Identify which cell holds the provided text, then report its [X, Y] central coordinate. 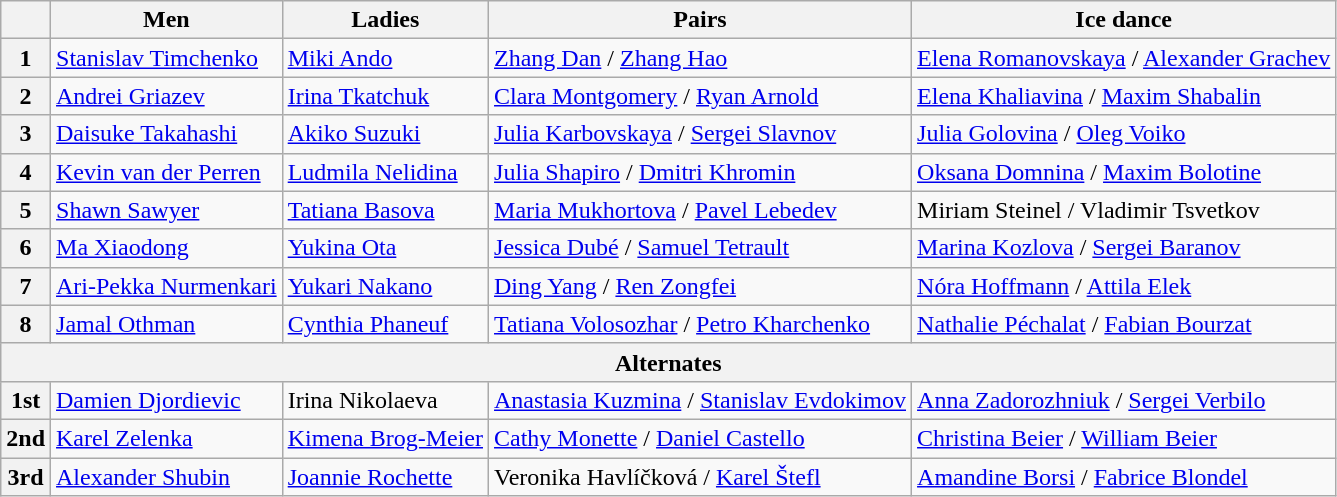
Cynthia Phaneuf [385, 324]
3 [26, 134]
Pairs [700, 20]
Veronika Havlíčková / Karel Štefl [700, 477]
Ludmila Nelidina [385, 172]
Karel Zelenka [167, 438]
Kevin van der Perren [167, 172]
Anastasia Kuzmina / Stanislav Evdokimov [700, 400]
Zhang Dan / Zhang Hao [700, 58]
Julia Karbovskaya / Sergei Slavnov [700, 134]
Joannie Rochette [385, 477]
Elena Romanovskaya / Alexander Grachev [1124, 58]
Amandine Borsi / Fabrice Blondel [1124, 477]
Julia Golovina / Oleg Voiko [1124, 134]
1st [26, 400]
Ma Xiaodong [167, 248]
6 [26, 248]
Jessica Dubé / Samuel Tetrault [700, 248]
Anna Zadorozhniuk / Sergei Verbilo [1124, 400]
Oksana Domnina / Maxim Bolotine [1124, 172]
Yukina Ota [385, 248]
Jamal Othman [167, 324]
Andrei Griazev [167, 96]
Akiko Suzuki [385, 134]
Ladies [385, 20]
1 [26, 58]
Men [167, 20]
Ice dance [1124, 20]
Miki Ando [385, 58]
Stanislav Timchenko [167, 58]
Miriam Steinel / Vladimir Tsvetkov [1124, 210]
3rd [26, 477]
Christina Beier / William Beier [1124, 438]
Ari-Pekka Nurmenkari [167, 286]
5 [26, 210]
Shawn Sawyer [167, 210]
Tatiana Volosozhar / Petro Kharchenko [700, 324]
7 [26, 286]
Kimena Brog-Meier [385, 438]
Marina Kozlova / Sergei Baranov [1124, 248]
Irina Tkatchuk [385, 96]
Maria Mukhortova / Pavel Lebedev [700, 210]
Tatiana Basova [385, 210]
Daisuke Takahashi [167, 134]
2 [26, 96]
Alternates [668, 362]
Nóra Hoffmann / Attila Elek [1124, 286]
Damien Djordievic [167, 400]
Alexander Shubin [167, 477]
Irina Nikolaeva [385, 400]
Julia Shapiro / Dmitri Khromin [700, 172]
4 [26, 172]
Ding Yang / Ren Zongfei [700, 286]
8 [26, 324]
Nathalie Péchalat / Fabian Bourzat [1124, 324]
Yukari Nakano [385, 286]
2nd [26, 438]
Clara Montgomery / Ryan Arnold [700, 96]
Cathy Monette / Daniel Castello [700, 438]
Elena Khaliavina / Maxim Shabalin [1124, 96]
